Scan for the cell matching the given text and deliver its (X, Y) coordinate at center. 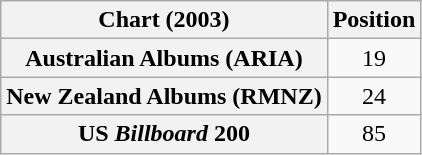
85 (374, 134)
US Billboard 200 (164, 134)
Position (374, 20)
Australian Albums (ARIA) (164, 58)
Chart (2003) (164, 20)
19 (374, 58)
New Zealand Albums (RMNZ) (164, 96)
24 (374, 96)
